Extract the [X, Y] coordinate from the center of the cell holding the provided text.  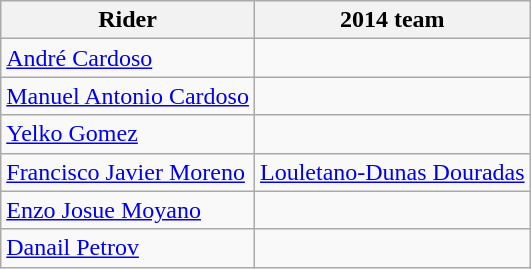
2014 team [392, 20]
Manuel Antonio Cardoso [128, 96]
Enzo Josue Moyano [128, 210]
Yelko Gomez [128, 134]
André Cardoso [128, 58]
Francisco Javier Moreno [128, 172]
Rider [128, 20]
Louletano-Dunas Douradas [392, 172]
Danail Petrov [128, 248]
